Provide the (x, y) coordinate of the cell's center where the given text is located.  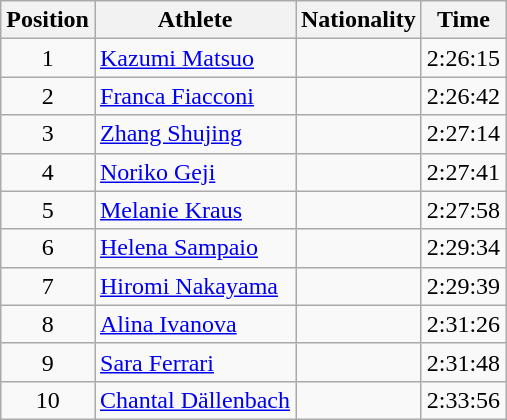
Chantal Dällenbach (194, 400)
Melanie Kraus (194, 210)
Noriko Geji (194, 172)
2:33:56 (463, 400)
Time (463, 20)
4 (48, 172)
8 (48, 324)
3 (48, 134)
2:27:41 (463, 172)
2:27:14 (463, 134)
Kazumi Matsuo (194, 58)
5 (48, 210)
Helena Sampaio (194, 248)
2:27:58 (463, 210)
Zhang Shujing (194, 134)
2:29:39 (463, 286)
Alina Ivanova (194, 324)
2:31:26 (463, 324)
Position (48, 20)
10 (48, 400)
2:26:15 (463, 58)
Athlete (194, 20)
2:26:42 (463, 96)
9 (48, 362)
Franca Fiacconi (194, 96)
2:29:34 (463, 248)
2:31:48 (463, 362)
7 (48, 286)
6 (48, 248)
Nationality (359, 20)
1 (48, 58)
2 (48, 96)
Hiromi Nakayama (194, 286)
Sara Ferrari (194, 362)
